Capture the cell that displays the provided text and extract its (X, Y) central coordinate. 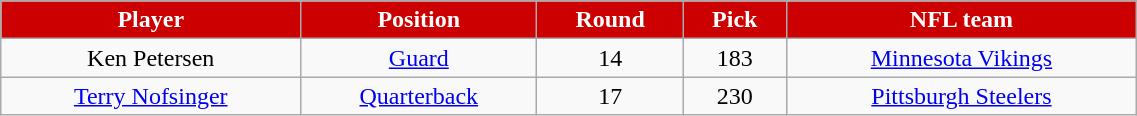
14 (610, 58)
183 (734, 58)
Player (151, 20)
230 (734, 96)
Position (419, 20)
Round (610, 20)
17 (610, 96)
Terry Nofsinger (151, 96)
Minnesota Vikings (962, 58)
Pick (734, 20)
Guard (419, 58)
Pittsburgh Steelers (962, 96)
NFL team (962, 20)
Ken Petersen (151, 58)
Quarterback (419, 96)
